Locate the cell with the specified text and output its [x, y] center coordinate. 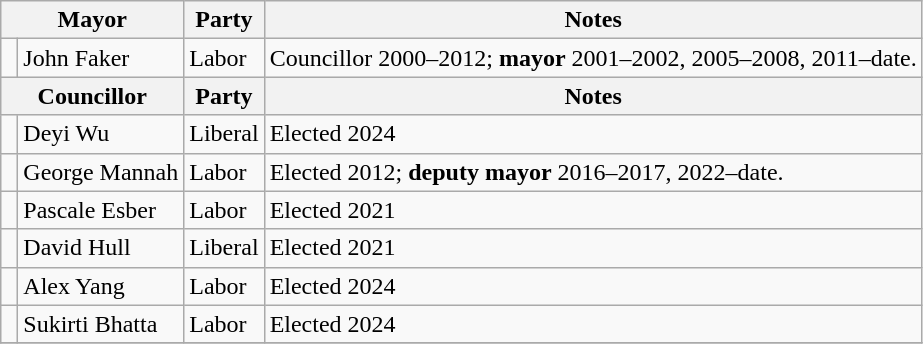
Deyi Wu [101, 134]
David Hull [101, 248]
John Faker [101, 58]
Alex Yang [101, 286]
Elected 2012; deputy mayor 2016–2017, 2022–date. [593, 172]
George Mannah [101, 172]
Pascale Esber [101, 210]
Councillor 2000–2012; mayor 2001–2002, 2005–2008, 2011–date. [593, 58]
Mayor [92, 20]
Councillor [92, 96]
Sukirti Bhatta [101, 324]
